Extract the (X, Y) coordinate from the center of the cell holding the provided text.  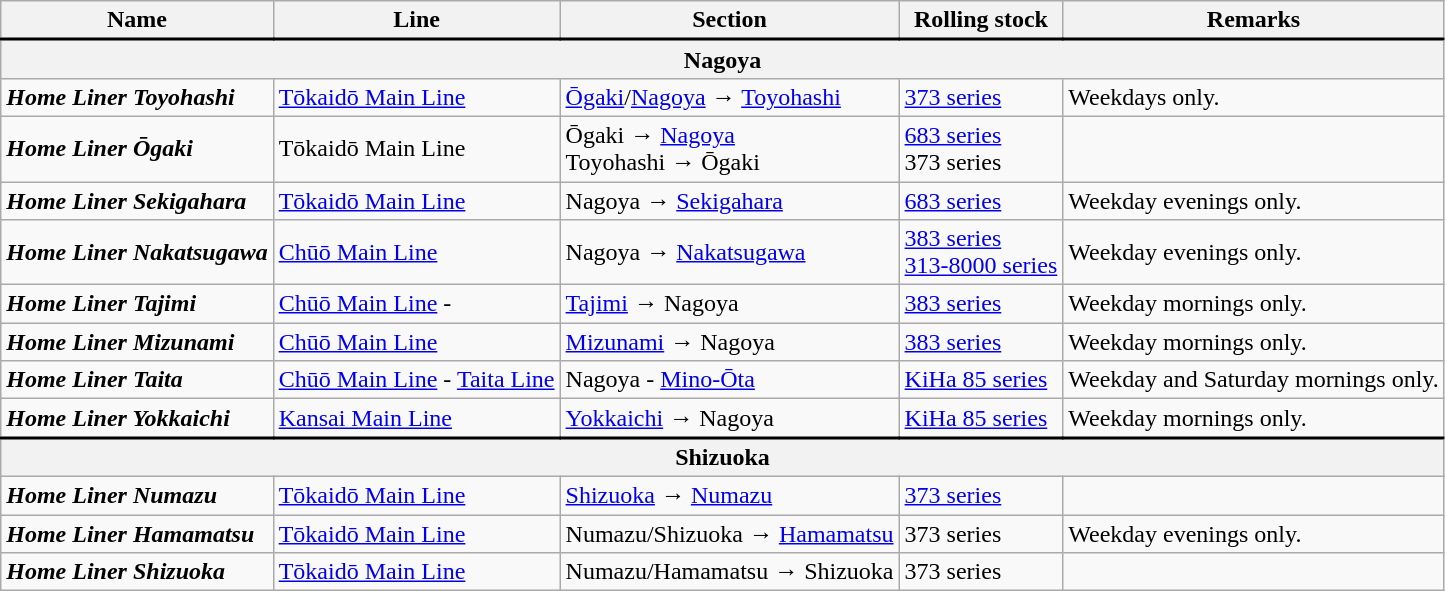
Numazu/Shizuoka → Hamamatsu (730, 533)
Numazu/Hamamatsu → Shizuoka (730, 572)
Shizuoka (723, 458)
Home Liner Numazu (137, 495)
383 series313-8000 series (981, 252)
Nagoya → Nakatsugawa (730, 252)
Home Liner Yokkaichi (137, 418)
Section (730, 20)
Nagoya - Mino-Ōta (730, 380)
683 series (981, 201)
Chūō Main Line - (416, 304)
Name (137, 20)
Mizunami → Nagoya (730, 342)
Kansai Main Line (416, 418)
Tajimi → Nagoya (730, 304)
Yokkaichi → Nagoya (730, 418)
Nagoya (723, 60)
Home Liner Nakatsugawa (137, 252)
Home Liner Taita (137, 380)
Home Liner Sekigahara (137, 201)
Home Liner Ōgaki (137, 148)
Shizuoka → Numazu (730, 495)
Remarks (1254, 20)
Ōgaki/Nagoya → Toyohashi (730, 97)
Weekday and Saturday mornings only. (1254, 380)
Home Liner Tajimi (137, 304)
Chūō Main Line - Taita Line (416, 380)
Line (416, 20)
Ōgaki → NagoyaToyohashi → Ōgaki (730, 148)
Home Liner Shizuoka (137, 572)
Home Liner Toyohashi (137, 97)
Nagoya → Sekigahara (730, 201)
Home Liner Mizunami (137, 342)
Weekdays only. (1254, 97)
Home Liner Hamamatsu (137, 533)
683 series373 series (981, 148)
Rolling stock (981, 20)
